Search for the cell housing the specified text and yield its [X, Y] center coordinate. 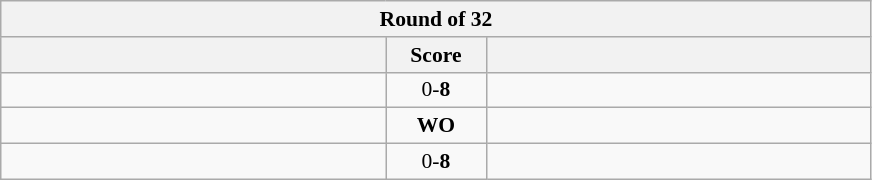
Round of 32 [436, 19]
Score [436, 55]
WO [436, 126]
